Return the (X, Y) coordinate for the center point of the cell that contains the specified text.  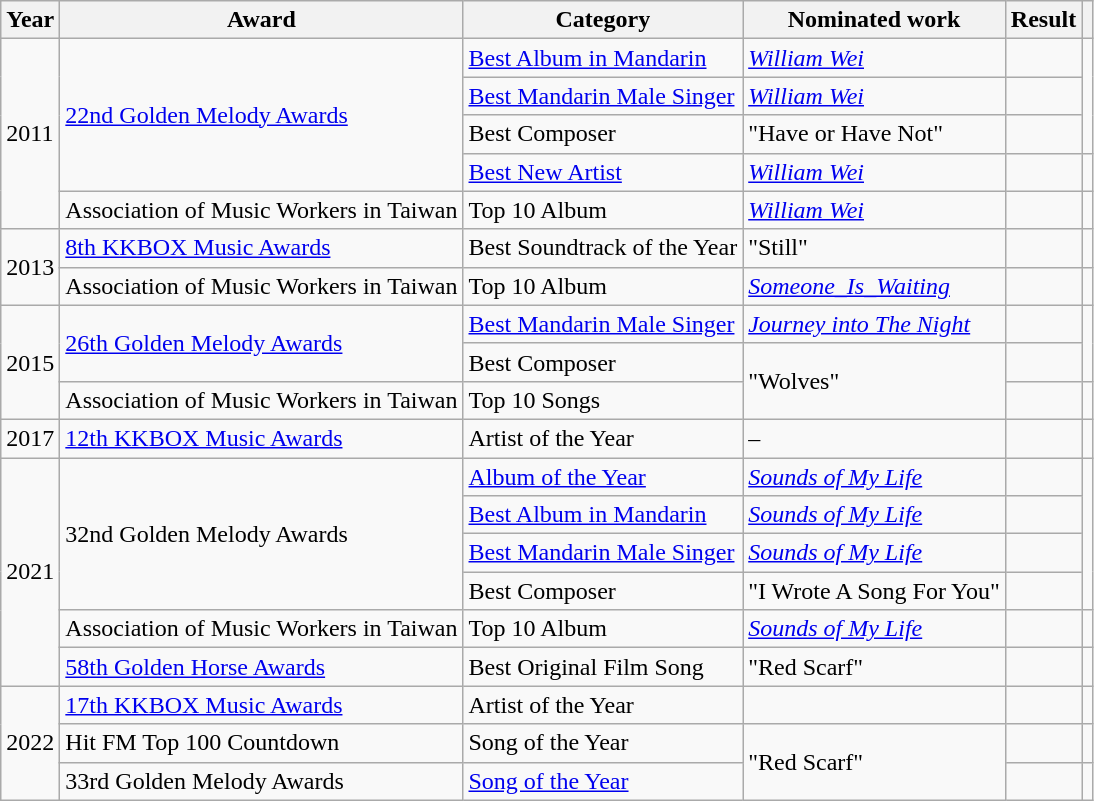
Result (1043, 20)
Best Soundtrack of the Year (603, 248)
Year (30, 20)
33rd Golden Melody Awards (262, 781)
2022 (30, 743)
"I Wrote A Song For You" (874, 591)
Award (262, 20)
17th KKBOX Music Awards (262, 705)
Best Original Film Song (603, 667)
"Still" (874, 248)
Nominated work (874, 20)
Top 10 Songs (603, 400)
Someone_Is_Waiting (874, 286)
22nd Golden Melody Awards (262, 115)
32nd Golden Melody Awards (262, 534)
– (874, 438)
58th Golden Horse Awards (262, 667)
2011 (30, 134)
"Wolves" (874, 381)
2021 (30, 572)
Hit FM Top 100 Countdown (262, 743)
Category (603, 20)
2017 (30, 438)
Best New Artist (603, 172)
2013 (30, 267)
8th KKBOX Music Awards (262, 248)
Journey into The Night (874, 324)
2015 (30, 362)
Album of the Year (603, 477)
12th KKBOX Music Awards (262, 438)
"Have or Have Not" (874, 134)
26th Golden Melody Awards (262, 343)
